For the text-containing cell, return its midpoint in [X, Y] coordinate format. 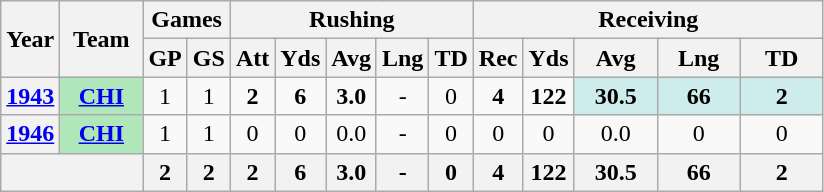
GS [208, 58]
Year [30, 39]
1943 [30, 96]
Team [102, 39]
Att [252, 58]
1946 [30, 134]
Games [186, 20]
Receiving [648, 20]
Rec [498, 58]
GP [165, 58]
Rushing [352, 20]
